From the cell containing the given text, extract its center point as (x, y) coordinate. 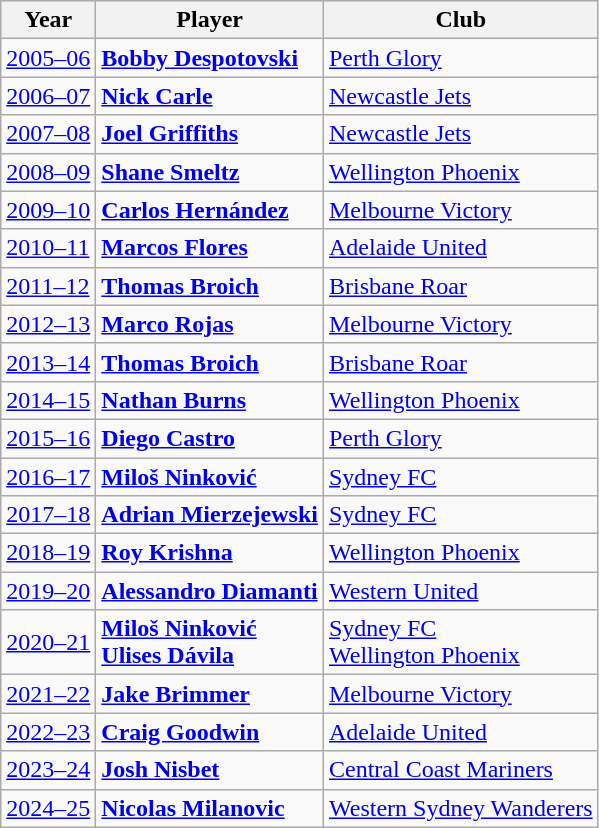
2020–21 (48, 642)
2007–08 (48, 134)
Jake Brimmer (210, 694)
2019–20 (48, 591)
Nicolas Milanovic (210, 808)
Carlos Hernández (210, 210)
2008–09 (48, 172)
Miloš Ninković Ulises Dávila (210, 642)
2022–23 (48, 732)
Player (210, 20)
Shane Smeltz (210, 172)
2014–15 (48, 400)
2016–17 (48, 477)
2012–13 (48, 324)
Western Sydney Wanderers (460, 808)
2018–19 (48, 553)
Josh Nisbet (210, 770)
Joel Griffiths (210, 134)
2021–22 (48, 694)
Miloš Ninković (210, 477)
Roy Krishna (210, 553)
Nick Carle (210, 96)
2009–10 (48, 210)
Central Coast Mariners (460, 770)
2017–18 (48, 515)
2011–12 (48, 286)
Western United (460, 591)
2015–16 (48, 438)
Marcos Flores (210, 248)
Year (48, 20)
Marco Rojas (210, 324)
Club (460, 20)
2006–07 (48, 96)
Bobby Despotovski (210, 58)
2023–24 (48, 770)
2010–11 (48, 248)
2024–25 (48, 808)
Sydney FCWellington Phoenix (460, 642)
Nathan Burns (210, 400)
Alessandro Diamanti (210, 591)
Adrian Mierzejewski (210, 515)
Diego Castro (210, 438)
Craig Goodwin (210, 732)
2013–14 (48, 362)
2005–06 (48, 58)
